Pinpoint the cell where the given text exists, returning its [X, Y] midpoint coordinate. 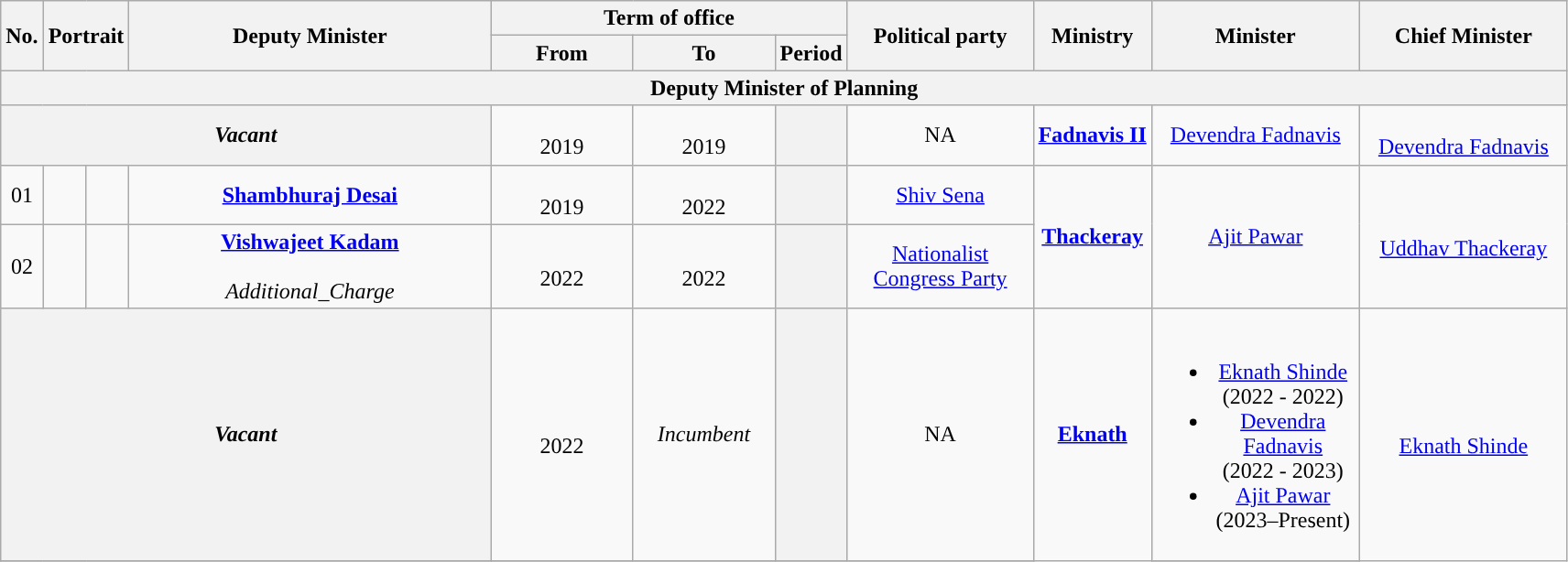
Eknath Shinde [1464, 434]
Portrait [86, 36]
Incumbent [703, 434]
Shambhuraj Desai [310, 194]
Ajit Pawar [1255, 236]
02 [22, 266]
Vishwajeet Kadam Additional_Charge [310, 266]
Uddhav Thackeray [1464, 236]
Ministry [1092, 36]
To [703, 53]
Eknath Shinde(2022 - 2022)Devendra Fadnavis(2022 - 2023)Ajit Pawar (2023–Present) [1255, 434]
Chief Minister [1464, 36]
Eknath [1092, 434]
Period [811, 53]
Political party [940, 36]
No. [22, 36]
Thackeray [1092, 236]
Term of office [669, 18]
From [562, 53]
Minister [1255, 36]
Nationalist Congress Party [940, 266]
Deputy Minister [310, 36]
Deputy Minister of Planning [784, 88]
01 [22, 194]
Fadnavis II [1092, 135]
Shiv Sena [940, 194]
